Capture the cell that displays the provided text and extract its [x, y] central coordinate. 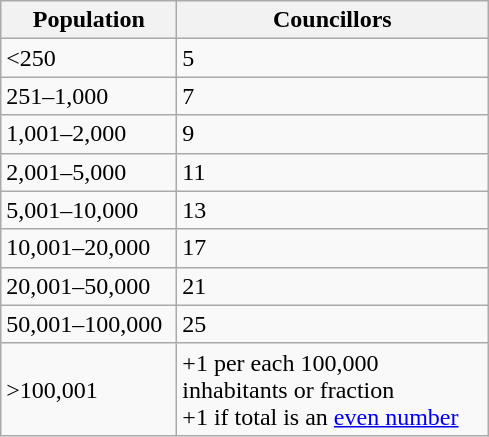
25 [332, 324]
11 [332, 172]
7 [332, 96]
+1 per each 100,000 inhabitants or fraction+1 if total is an even number [332, 389]
1,001–2,000 [89, 134]
>100,001 [89, 389]
Population [89, 20]
2,001–5,000 [89, 172]
5 [332, 58]
10,001–20,000 [89, 248]
Councillors [332, 20]
5,001–10,000 [89, 210]
21 [332, 286]
9 [332, 134]
251–1,000 [89, 96]
<250 [89, 58]
17 [332, 248]
13 [332, 210]
20,001–50,000 [89, 286]
50,001–100,000 [89, 324]
